Find where the given text appears and provide that cell's center as [X, Y] coordinate. 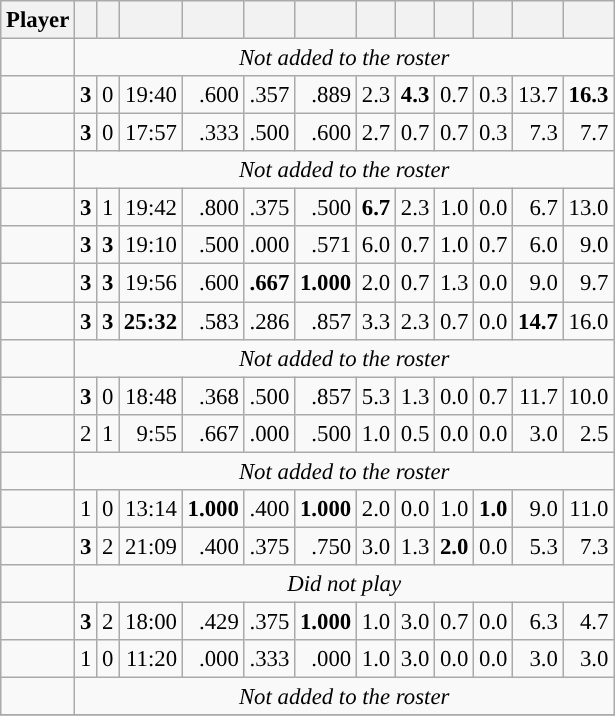
.286 [269, 321]
11.7 [538, 396]
Player [38, 20]
10.0 [588, 396]
16.0 [588, 321]
7.7 [588, 133]
19:56 [151, 283]
13.0 [588, 208]
.357 [269, 95]
0.5 [416, 433]
18:48 [151, 396]
18:00 [151, 621]
19:42 [151, 208]
19:10 [151, 245]
11.0 [588, 509]
16.3 [588, 95]
25:32 [151, 321]
2.7 [376, 133]
17:57 [151, 133]
.583 [213, 321]
4.3 [416, 95]
13.7 [538, 95]
.429 [213, 621]
.368 [213, 396]
Did not play [344, 584]
9.7 [588, 283]
.571 [326, 245]
4.7 [588, 621]
.889 [326, 95]
9:55 [151, 433]
3.3 [376, 321]
14.7 [538, 321]
6.3 [538, 621]
13:14 [151, 509]
2.5 [588, 433]
21:09 [151, 546]
11:20 [151, 659]
.750 [326, 546]
19:40 [151, 95]
.800 [213, 208]
